Find where the given text appears and provide that cell's center as [X, Y] coordinate. 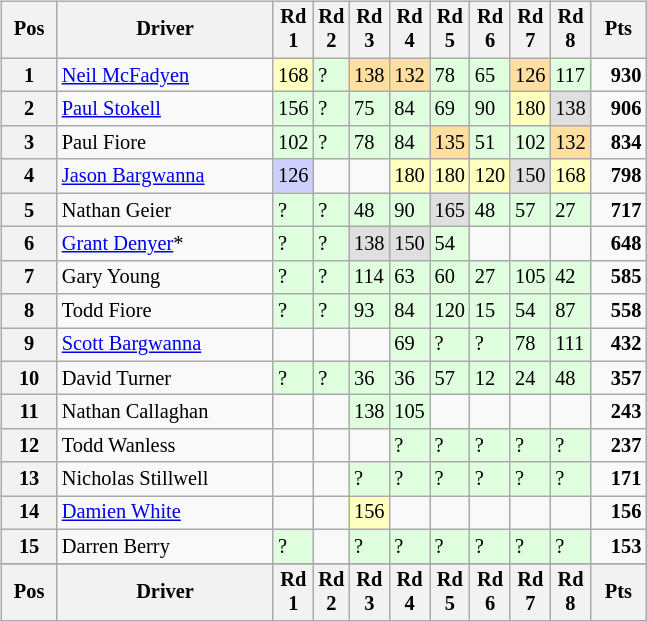
237 [619, 446]
65 [490, 75]
8 [29, 311]
24 [530, 378]
1 [29, 75]
10 [29, 378]
Nathan Callaghan [165, 412]
13 [29, 479]
Todd Wanless [165, 446]
114 [369, 277]
4 [29, 176]
Nicholas Stillwell [165, 479]
93 [369, 311]
798 [619, 176]
Jason Bargwanna [165, 176]
171 [619, 479]
42 [570, 277]
6 [29, 244]
11 [29, 412]
111 [570, 345]
135 [450, 143]
558 [619, 311]
243 [619, 412]
5 [29, 210]
153 [619, 546]
David Turner [165, 378]
Todd Fiore [165, 311]
Grant Denyer* [165, 244]
63 [409, 277]
117 [570, 75]
Darren Berry [165, 546]
2 [29, 109]
585 [619, 277]
432 [619, 345]
906 [619, 109]
3 [29, 143]
60 [450, 277]
Nathan Geier [165, 210]
75 [369, 109]
Damien White [165, 513]
Gary Young [165, 277]
7 [29, 277]
Scott Bargwanna [165, 345]
51 [490, 143]
9 [29, 345]
Paul Stokell [165, 109]
717 [619, 210]
Neil McFadyen [165, 75]
834 [619, 143]
165 [450, 210]
14 [29, 513]
357 [619, 378]
648 [619, 244]
Paul Fiore [165, 143]
87 [570, 311]
930 [619, 75]
